For the text-containing cell, return its midpoint in (x, y) coordinate format. 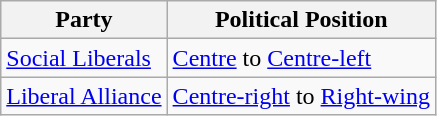
Centre-right to Right-wing (301, 96)
Centre to Centre-left (301, 58)
Liberal Alliance (84, 96)
Party (84, 20)
Social Liberals (84, 58)
Political Position (301, 20)
